Extract the (x, y) coordinate from the center of the cell holding the provided text.  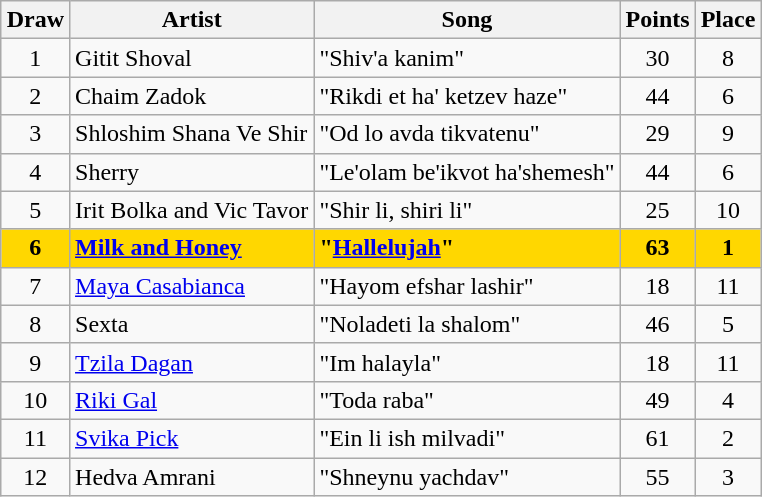
"Noladeti la shalom" (467, 324)
"Toda raba" (467, 400)
Sherry (192, 172)
"Ein li ish milvadi" (467, 438)
Svika Pick (192, 438)
Chaim Zadok (192, 96)
Milk and Honey (192, 248)
"Hallelujah" (467, 248)
"Rikdi et ha' ketzev haze" (467, 96)
Maya Casabianca (192, 286)
Gitit Shoval (192, 58)
"Im halayla" (467, 362)
Place (728, 20)
49 (658, 400)
Shloshim Shana Ve Shir (192, 134)
46 (658, 324)
61 (658, 438)
Irit Bolka and Vic Tavor (192, 210)
55 (658, 477)
"Shiv'a kanim" (467, 58)
7 (35, 286)
"Le'olam be'ikvot ha'shemesh" (467, 172)
Song (467, 20)
12 (35, 477)
Draw (35, 20)
"Hayom efshar lashir" (467, 286)
Tzila Dagan (192, 362)
63 (658, 248)
"Shir li, shiri li" (467, 210)
Points (658, 20)
29 (658, 134)
25 (658, 210)
30 (658, 58)
Artist (192, 20)
Hedva Amrani (192, 477)
"Od lo avda tikvatenu" (467, 134)
"Shneynu yachdav" (467, 477)
Riki Gal (192, 400)
Sexta (192, 324)
